From the cell containing the given text, extract its center point as (x, y) coordinate. 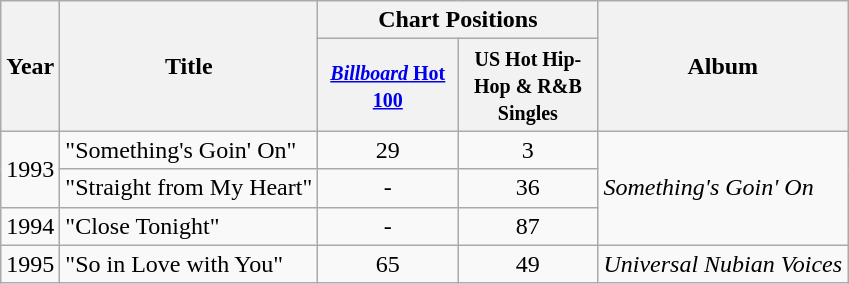
Album (723, 66)
29 (388, 150)
"Close Tonight" (189, 226)
1995 (30, 264)
36 (528, 188)
Chart Positions (458, 20)
US Hot Hip-Hop & R&B Singles (528, 85)
Something's Goin' On (723, 188)
"So in Love with You" (189, 264)
87 (528, 226)
1994 (30, 226)
49 (528, 264)
65 (388, 264)
Universal Nubian Voices (723, 264)
"Something's Goin' On" (189, 150)
Year (30, 66)
Title (189, 66)
Billboard Hot 100 (388, 85)
1993 (30, 169)
"Straight from My Heart" (189, 188)
3 (528, 150)
